Return [x, y] of the center of cell containing provided text 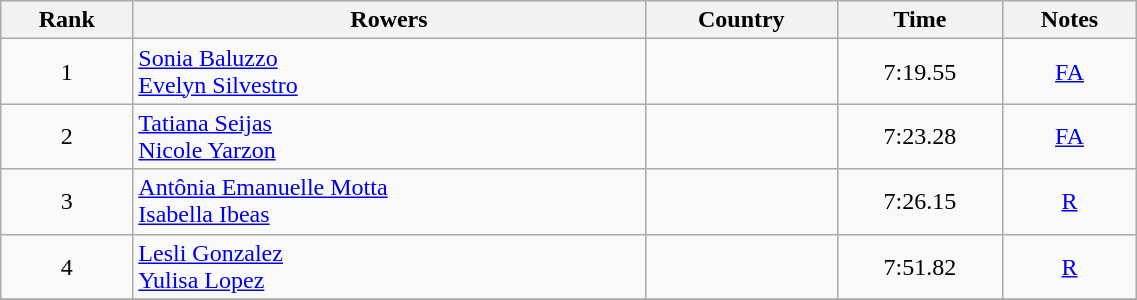
Rowers [389, 20]
Lesli GonzalezYulisa Lopez [389, 266]
3 [67, 202]
Notes [1070, 20]
1 [67, 72]
Rank [67, 20]
7:51.82 [920, 266]
Sonia BaluzzoEvelyn Silvestro [389, 72]
7:26.15 [920, 202]
Antônia Emanuelle MottaIsabella Ibeas [389, 202]
Country [741, 20]
2 [67, 136]
Time [920, 20]
4 [67, 266]
7:19.55 [920, 72]
Tatiana SeijasNicole Yarzon [389, 136]
7:23.28 [920, 136]
